Return [X, Y] of the center of cell containing provided text 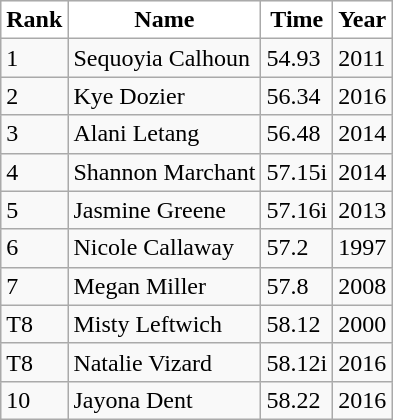
Sequoyia Calhoun [164, 58]
4 [34, 172]
Shannon Marchant [164, 172]
56.34 [297, 96]
Name [164, 20]
54.93 [297, 58]
1 [34, 58]
Misty Leftwich [164, 324]
58.12 [297, 324]
5 [34, 210]
Jasmine Greene [164, 210]
2 [34, 96]
2008 [362, 286]
57.16i [297, 210]
Year [362, 20]
Jayona Dent [164, 400]
Kye Dozier [164, 96]
58.22 [297, 400]
7 [34, 286]
2000 [362, 324]
Natalie Vizard [164, 362]
57.8 [297, 286]
2011 [362, 58]
57.2 [297, 248]
57.15i [297, 172]
Megan Miller [164, 286]
2013 [362, 210]
58.12i [297, 362]
6 [34, 248]
Alani Letang [164, 134]
3 [34, 134]
10 [34, 400]
Rank [34, 20]
56.48 [297, 134]
Time [297, 20]
Nicole Callaway [164, 248]
1997 [362, 248]
